Capture the cell that displays the provided text and extract its [x, y] central coordinate. 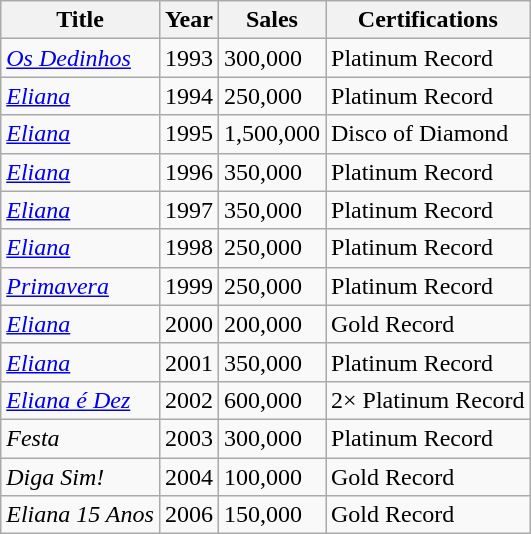
1,500,000 [272, 134]
150,000 [272, 515]
1997 [188, 210]
2004 [188, 477]
1996 [188, 172]
2× Platinum Record [428, 400]
1995 [188, 134]
2000 [188, 324]
Festa [80, 438]
2003 [188, 438]
Primavera [80, 286]
2002 [188, 400]
Diga Sim! [80, 477]
Eliana é Dez [80, 400]
1999 [188, 286]
1993 [188, 58]
2001 [188, 362]
200,000 [272, 324]
Year [188, 20]
2006 [188, 515]
1994 [188, 96]
Sales [272, 20]
Os Dedinhos [80, 58]
Title [80, 20]
Disco of Diamond [428, 134]
1998 [188, 248]
Certifications [428, 20]
100,000 [272, 477]
600,000 [272, 400]
Eliana 15 Anos [80, 515]
